Return [X, Y] of the center of cell containing provided text 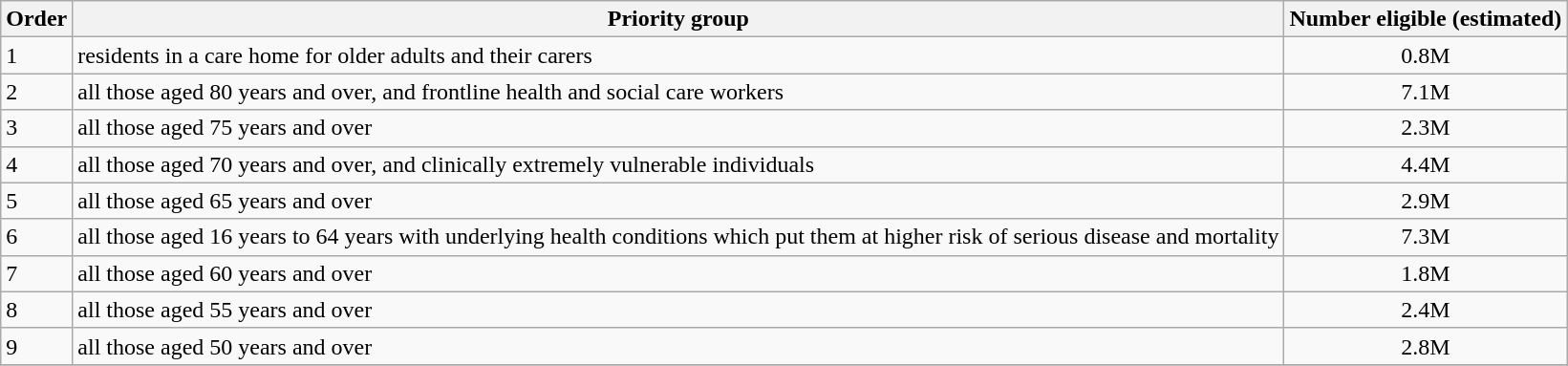
Priority group [678, 19]
residents in a care home for older adults and their carers [678, 55]
9 [36, 346]
7 [36, 273]
8 [36, 310]
2.4M [1426, 310]
5 [36, 201]
all those aged 70 years and over, and clinically extremely vulnerable individuals [678, 164]
6 [36, 237]
Number eligible (estimated) [1426, 19]
4.4M [1426, 164]
4 [36, 164]
1.8M [1426, 273]
2.9M [1426, 201]
all those aged 65 years and over [678, 201]
2.8M [1426, 346]
7.3M [1426, 237]
all those aged 80 years and over, and frontline health and social care workers [678, 92]
7.1M [1426, 92]
all those aged 50 years and over [678, 346]
all those aged 55 years and over [678, 310]
all those aged 75 years and over [678, 128]
2.3M [1426, 128]
0.8M [1426, 55]
all those aged 16 years to 64 years with underlying health conditions which put them at higher risk of serious disease and mortality [678, 237]
2 [36, 92]
all those aged 60 years and over [678, 273]
1 [36, 55]
3 [36, 128]
Order [36, 19]
